Search for the cell housing the specified text and yield its (x, y) center coordinate. 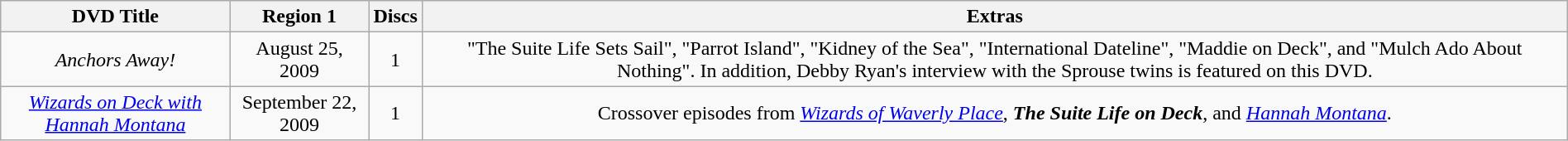
Extras (994, 17)
September 22, 2009 (299, 113)
Wizards on Deck with Hannah Montana (116, 113)
Crossover episodes from Wizards of Waverly Place, The Suite Life on Deck, and Hannah Montana. (994, 113)
Anchors Away! (116, 60)
August 25, 2009 (299, 60)
Region 1 (299, 17)
DVD Title (116, 17)
Discs (395, 17)
